Search for the cell housing the specified text and yield its [X, Y] center coordinate. 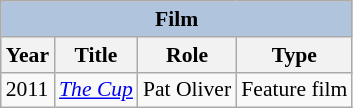
Year [28, 55]
Title [96, 55]
Film [177, 19]
Role [187, 55]
The Cup [96, 90]
Pat Oliver [187, 90]
Type [294, 55]
2011 [28, 90]
Feature film [294, 90]
